From the cell containing the given text, extract its center point as (X, Y) coordinate. 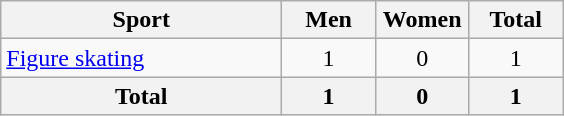
Women (422, 20)
Men (329, 20)
Figure skating (142, 58)
Sport (142, 20)
